Pinpoint the cell where the given text exists, returning its (X, Y) midpoint coordinate. 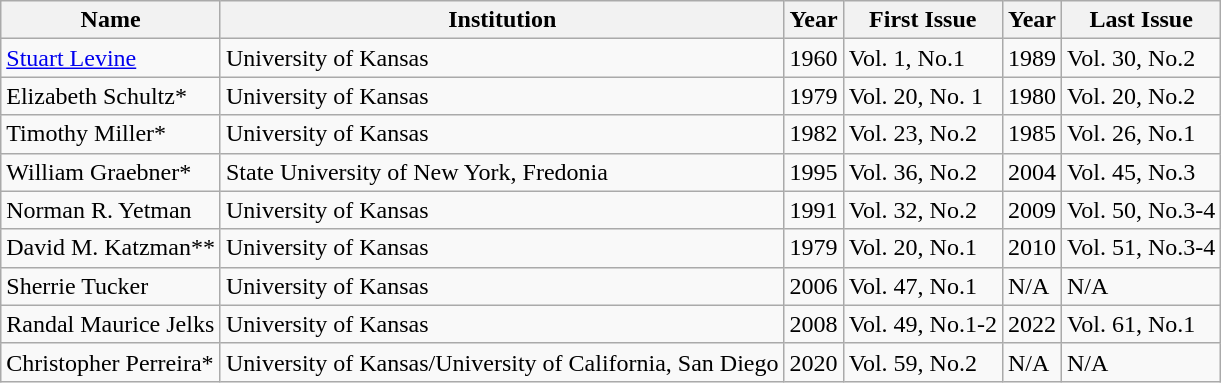
Vol. 51, No.3-4 (1140, 248)
Vol. 36, No.2 (922, 172)
Norman R. Yetman (111, 210)
2022 (1032, 324)
Stuart Levine (111, 58)
Vol. 59, No.2 (922, 362)
Institution (502, 20)
Sherrie Tucker (111, 286)
Timothy Miller* (111, 134)
Vol. 23, No.2 (922, 134)
University of Kansas/University of California, San Diego (502, 362)
Vol. 61, No.1 (1140, 324)
1982 (814, 134)
2004 (1032, 172)
1991 (814, 210)
Vol. 30, No.2 (1140, 58)
1995 (814, 172)
1985 (1032, 134)
Vol. 20, No. 1 (922, 96)
Elizabeth Schultz* (111, 96)
Vol. 20, No.1 (922, 248)
William Graebner* (111, 172)
Last Issue (1140, 20)
Vol. 45, No.3 (1140, 172)
Randal Maurice Jelks (111, 324)
State University of New York, Fredonia (502, 172)
Name (111, 20)
Vol. 32, No.2 (922, 210)
First Issue (922, 20)
David M. Katzman** (111, 248)
Vol. 20, No.2 (1140, 96)
2009 (1032, 210)
2020 (814, 362)
Vol. 50, No.3-4 (1140, 210)
2006 (814, 286)
1989 (1032, 58)
2010 (1032, 248)
2008 (814, 324)
1980 (1032, 96)
Vol. 26, No.1 (1140, 134)
Vol. 49, No.1-2 (922, 324)
Christopher Perreira* (111, 362)
1960 (814, 58)
Vol. 1, No.1 (922, 58)
Vol. 47, No.1 (922, 286)
